Locate the cell with the specified text and output its (X, Y) center coordinate. 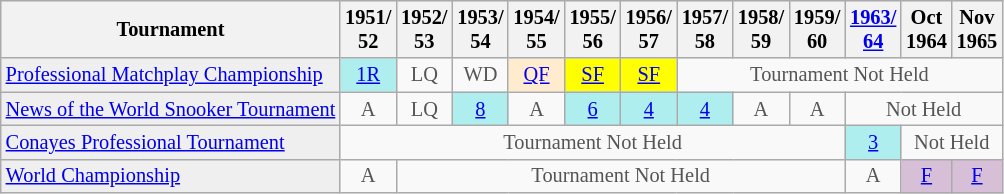
Professional Matchplay Championship (170, 75)
News of the World Snooker Tournament (170, 109)
QF (536, 75)
World Championship (170, 176)
1953/54 (480, 29)
3 (873, 142)
1958/59 (761, 29)
1959/60 (817, 29)
Tournament (170, 29)
1955/56 (593, 29)
Conayes Professional Tournament (170, 142)
1952/53 (424, 29)
1957/58 (705, 29)
WD (480, 75)
Nov1965 (977, 29)
Oct1964 (926, 29)
8 (480, 109)
1954/55 (536, 29)
1956/57 (649, 29)
1R (368, 75)
6 (593, 109)
1951/52 (368, 29)
1963/64 (873, 29)
